Capture the cell that displays the provided text and extract its (x, y) central coordinate. 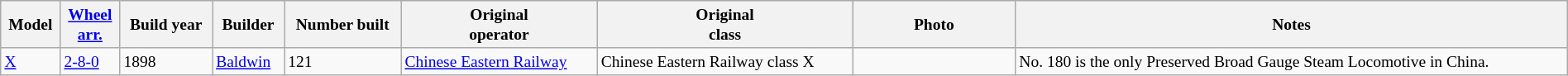
Number built (342, 25)
1898 (166, 61)
2-8-0 (90, 61)
Notes (1292, 25)
Baldwin (248, 61)
Photo (935, 25)
Builder (248, 25)
Originaloperator (500, 25)
121 (342, 61)
Build year (166, 25)
Originalclass (724, 25)
X (31, 61)
Chinese Eastern Railway (500, 61)
Model (31, 25)
Wheelarr. (90, 25)
No. 180 is the only Preserved Broad Gauge Steam Locomotive in China. (1292, 61)
Chinese Eastern Railway class Х (724, 61)
